Pinpoint the cell where the given text exists, returning its [x, y] midpoint coordinate. 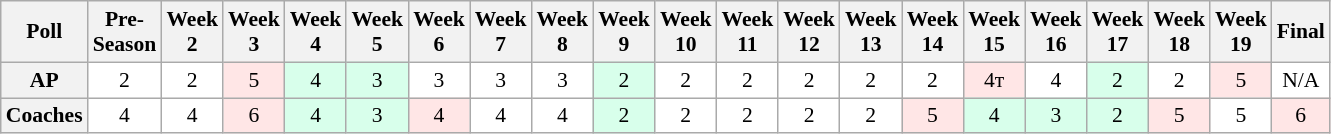
Week6 [439, 32]
Week12 [809, 32]
Week5 [377, 32]
Week11 [748, 32]
Poll [44, 32]
Week18 [1179, 32]
Week14 [933, 32]
Week4 [316, 32]
AP [44, 80]
Week13 [871, 32]
Week9 [624, 32]
Final [1301, 32]
Week7 [501, 32]
Week16 [1056, 32]
Week2 [192, 32]
Week3 [254, 32]
Pre-Season [125, 32]
Week8 [562, 32]
Week19 [1241, 32]
Week10 [686, 32]
Coaches [44, 116]
Week15 [994, 32]
4т [994, 80]
N/A [1301, 80]
Week17 [1118, 32]
